Extract the [x, y] coordinate from the center of the cell holding the provided text.  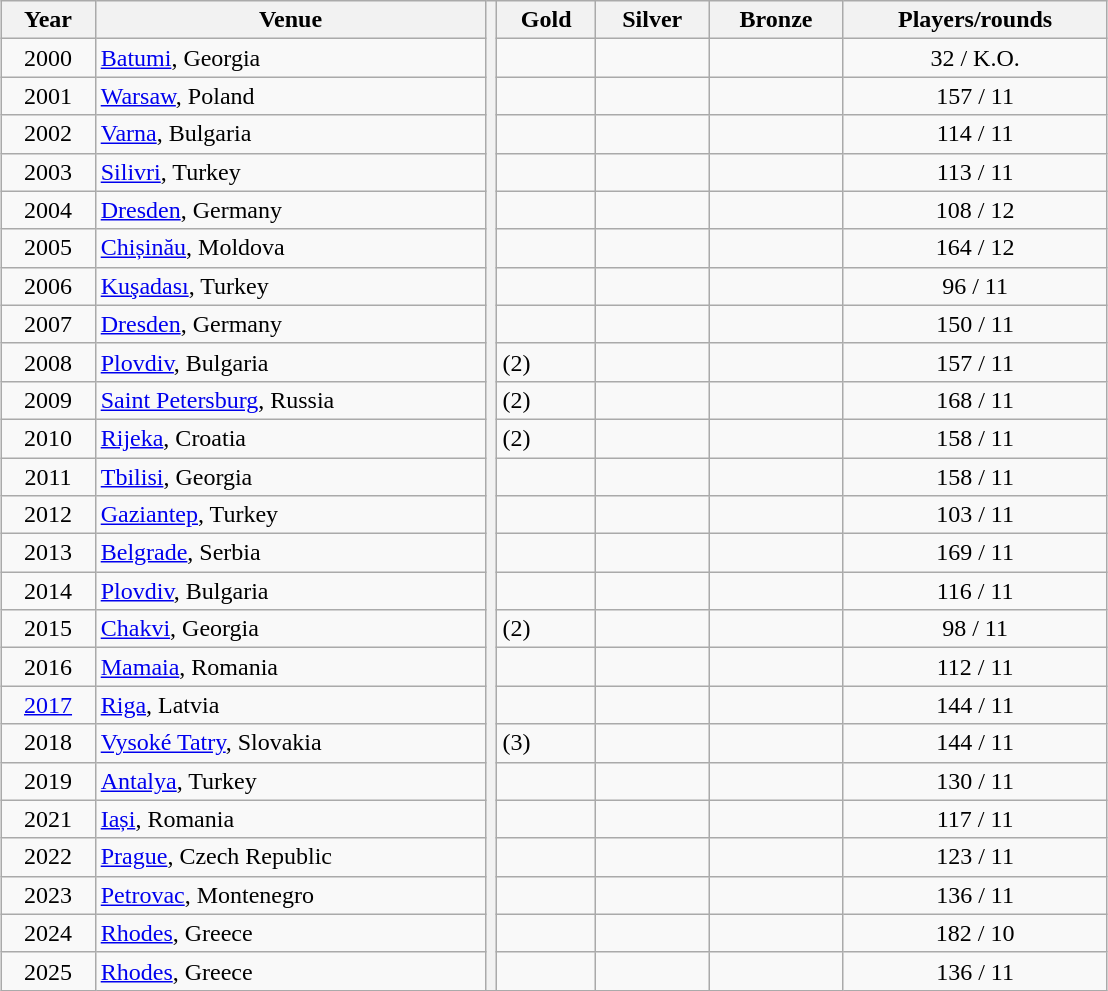
2007 [48, 324]
Vysoké Tatry, Slovakia [290, 743]
Petrovac, Montenegro [290, 895]
130 / 11 [975, 781]
2010 [48, 438]
Silver [652, 20]
112 / 11 [975, 667]
2011 [48, 477]
113 / 11 [975, 172]
169 / 11 [975, 553]
Belgrade, Serbia [290, 553]
2008 [48, 362]
Gaziantep, Turkey [290, 515]
2006 [48, 286]
Antalya, Turkey [290, 781]
2022 [48, 857]
Rijeka, Croatia [290, 438]
2001 [48, 96]
Silivri, Turkey [290, 172]
Year [48, 20]
2019 [48, 781]
2013 [48, 553]
Iași, Romania [290, 819]
2024 [48, 933]
116 / 11 [975, 591]
2005 [48, 248]
168 / 11 [975, 400]
Mamaia, Romania [290, 667]
2016 [48, 667]
2000 [48, 58]
Saint Petersburg, Russia [290, 400]
164 / 12 [975, 248]
2009 [48, 400]
Tbilisi, Georgia [290, 477]
2012 [48, 515]
Riga, Latvia [290, 705]
Batumi, Georgia [290, 58]
2002 [48, 134]
Kuşadası, Turkey [290, 286]
123 / 11 [975, 857]
96 / 11 [975, 286]
182 / 10 [975, 933]
Warsaw, Poland [290, 96]
114 / 11 [975, 134]
Gold [546, 20]
Varna, Bulgaria [290, 134]
Chișinău, Moldova [290, 248]
2017 [48, 705]
Venue [290, 20]
2018 [48, 743]
2015 [48, 629]
Players/rounds [975, 20]
117 / 11 [975, 819]
103 / 11 [975, 515]
150 / 11 [975, 324]
2014 [48, 591]
2023 [48, 895]
Chakvi, Georgia [290, 629]
2003 [48, 172]
98 / 11 [975, 629]
Prague, Czech Republic [290, 857]
2021 [48, 819]
108 / 12 [975, 210]
2004 [48, 210]
Bronze [776, 20]
2025 [48, 971]
(3) [546, 743]
32 / K.O. [975, 58]
